Extract the (x, y) coordinate from the center of the cell holding the provided text.  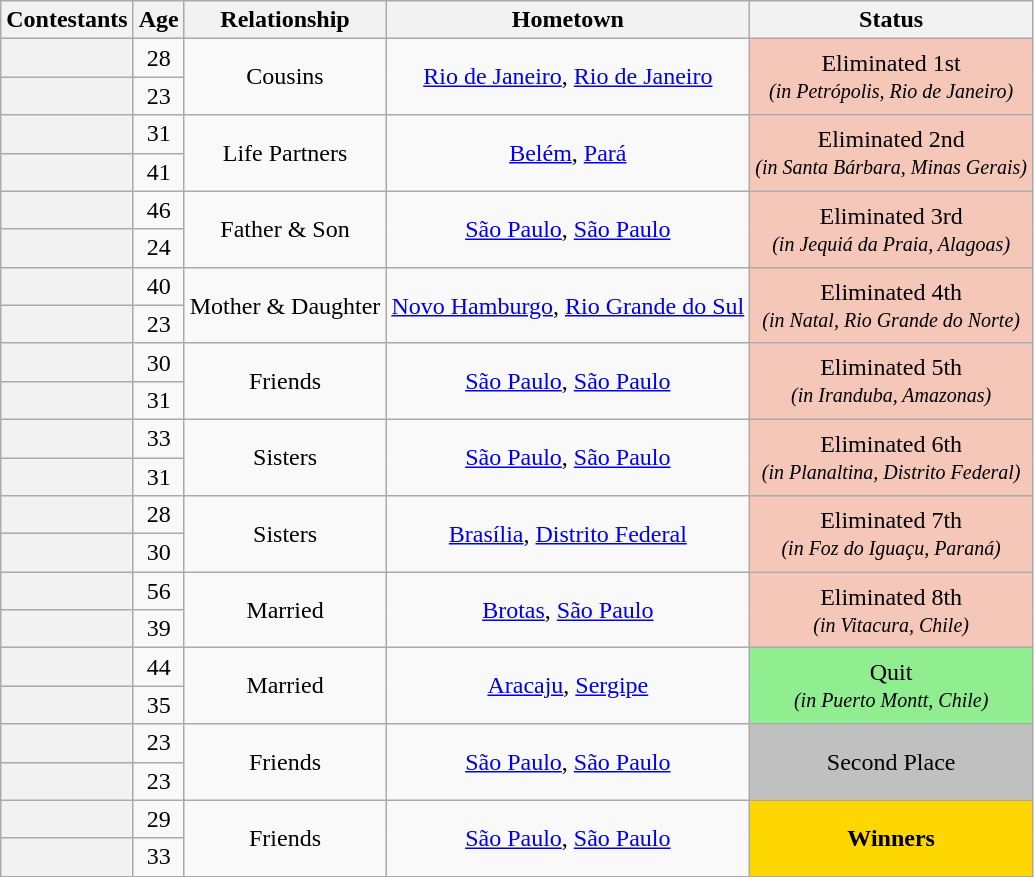
29 (158, 819)
Eliminated 7th(in Foz do Iguaçu, Paraná) (892, 534)
35 (158, 705)
Novo Hamburgo, Rio Grande do Sul (568, 305)
Relationship (285, 20)
Second Place (892, 762)
Rio de Janeiro, Rio de Janeiro (568, 77)
Eliminated 8th(in Vitacura, Chile) (892, 610)
Mother & Daughter (285, 305)
Life Partners (285, 153)
44 (158, 667)
Father & Son (285, 229)
Cousins (285, 77)
Eliminated 4th(in Natal, Rio Grande do Norte) (892, 305)
Age (158, 20)
Eliminated 6th(in Planaltina, Distrito Federal) (892, 457)
Winners (892, 838)
Contestants (67, 20)
Aracaju, Sergipe (568, 686)
24 (158, 248)
Status (892, 20)
Hometown (568, 20)
Quit(in Puerto Montt, Chile) (892, 686)
Eliminated 1st(in Petrópolis, Rio de Janeiro) (892, 77)
56 (158, 591)
Eliminated 3rd(in Jequiá da Praia, Alagoas) (892, 229)
40 (158, 286)
41 (158, 172)
46 (158, 210)
Eliminated 2nd(in Santa Bárbara, Minas Gerais) (892, 153)
Brotas, São Paulo (568, 610)
Brasília, Distrito Federal (568, 534)
Eliminated 5th(in Iranduba, Amazonas) (892, 381)
39 (158, 629)
Belém, Pará (568, 153)
